Provide the (x, y) coordinate of the cell's center where the given text is located.  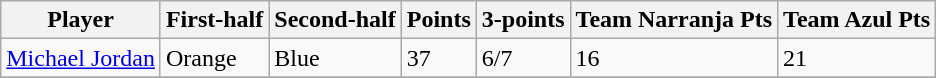
Player (81, 20)
37 (438, 58)
Points (438, 20)
First-half (214, 20)
3-points (523, 20)
Team Narranja Pts (674, 20)
16 (674, 58)
21 (857, 58)
Michael Jordan (81, 58)
Team Azul Pts (857, 20)
Orange (214, 58)
Blue (335, 58)
Second-half (335, 20)
6/7 (523, 58)
